Pinpoint the cell where the given text exists, returning its (x, y) midpoint coordinate. 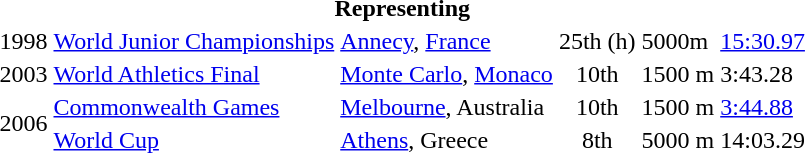
25th (h) (597, 41)
Melbourne, Australia (447, 107)
World Junior Championships (194, 41)
Annecy, France (447, 41)
Commonwealth Games (194, 107)
Monte Carlo, Monaco (447, 74)
World Athletics Final (194, 74)
5000m (678, 41)
